For the text-containing cell, return its midpoint in [X, Y] coordinate format. 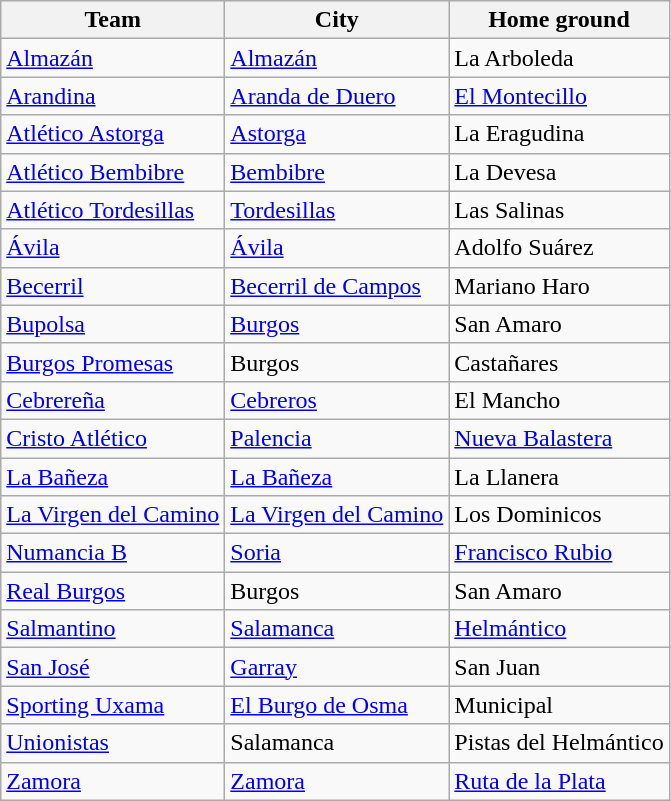
Pistas del Helmántico [559, 743]
Castañares [559, 362]
Cebreros [337, 400]
City [337, 20]
San Juan [559, 667]
La Arboleda [559, 58]
El Mancho [559, 400]
Municipal [559, 705]
Los Dominicos [559, 515]
Bembibre [337, 172]
San José [113, 667]
Garray [337, 667]
Aranda de Duero [337, 96]
Sporting Uxama [113, 705]
Atlético Astorga [113, 134]
Becerril de Campos [337, 286]
Home ground [559, 20]
Arandina [113, 96]
Francisco Rubio [559, 553]
Team [113, 20]
Cristo Atlético [113, 438]
Las Salinas [559, 210]
Unionistas [113, 743]
Cebrereña [113, 400]
La Devesa [559, 172]
Tordesillas [337, 210]
Astorga [337, 134]
La Llanera [559, 477]
Becerril [113, 286]
El Burgo de Osma [337, 705]
Real Burgos [113, 591]
Ruta de la Plata [559, 781]
Mariano Haro [559, 286]
Atlético Tordesillas [113, 210]
Nueva Balastera [559, 438]
El Montecillo [559, 96]
Burgos Promesas [113, 362]
Adolfo Suárez [559, 248]
La Eragudina [559, 134]
Helmántico [559, 629]
Soria [337, 553]
Salmantino [113, 629]
Atlético Bembibre [113, 172]
Numancia B [113, 553]
Bupolsa [113, 324]
Palencia [337, 438]
